Scan for the cell matching the given text and deliver its (x, y) coordinate at center. 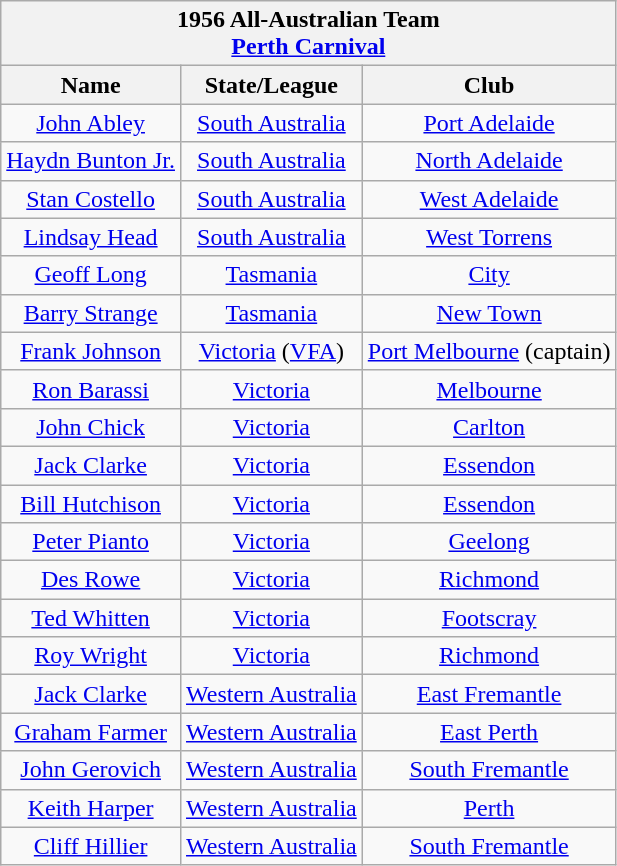
Ted Whitten (91, 618)
Footscray (489, 618)
West Torrens (489, 237)
John Abley (91, 123)
Carlton (489, 427)
John Gerovich (91, 770)
North Adelaide (489, 161)
Des Rowe (91, 580)
Geelong (489, 542)
State/League (271, 85)
Perth (489, 808)
Graham Farmer (91, 732)
Lindsay Head (91, 237)
Roy Wright (91, 656)
Name (91, 85)
Bill Hutchison (91, 503)
City (489, 275)
East Perth (489, 732)
Keith Harper (91, 808)
Club (489, 85)
West Adelaide (489, 199)
Barry Strange (91, 313)
Ron Barassi (91, 389)
1956 All-Australian TeamPerth Carnival (308, 34)
New Town (489, 313)
Cliff Hillier (91, 846)
Port Adelaide (489, 123)
Geoff Long (91, 275)
Melbourne (489, 389)
Victoria (VFA) (271, 351)
Haydn Bunton Jr. (91, 161)
Peter Pianto (91, 542)
Frank Johnson (91, 351)
East Fremantle (489, 694)
John Chick (91, 427)
Port Melbourne (captain) (489, 351)
Stan Costello (91, 199)
